Identify which cell holds the provided text, then report its (x, y) central coordinate. 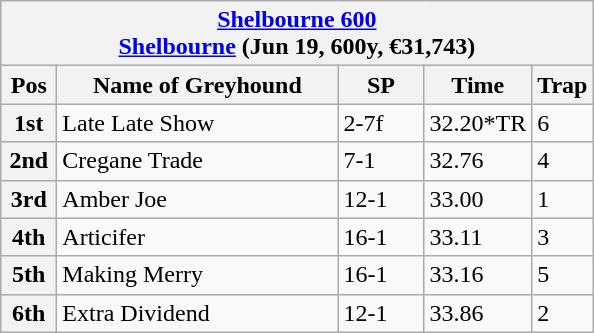
Name of Greyhound (198, 85)
32.20*TR (478, 123)
Pos (29, 85)
7-1 (381, 161)
SP (381, 85)
33.11 (478, 237)
1st (29, 123)
33.16 (478, 275)
5 (562, 275)
Late Late Show (198, 123)
Trap (562, 85)
Shelbourne 600 Shelbourne (Jun 19, 600y, €31,743) (297, 34)
Time (478, 85)
2 (562, 313)
Amber Joe (198, 199)
6 (562, 123)
1 (562, 199)
6th (29, 313)
3 (562, 237)
4th (29, 237)
Articifer (198, 237)
32.76 (478, 161)
3rd (29, 199)
2nd (29, 161)
Making Merry (198, 275)
Extra Dividend (198, 313)
2-7f (381, 123)
Cregane Trade (198, 161)
33.86 (478, 313)
5th (29, 275)
33.00 (478, 199)
4 (562, 161)
